For the text-containing cell, return its midpoint in (X, Y) coordinate format. 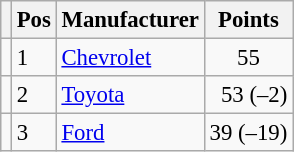
Ford (130, 133)
2 (34, 95)
Chevrolet (130, 58)
53 (–2) (248, 95)
1 (34, 58)
Pos (34, 20)
Manufacturer (130, 20)
3 (34, 133)
55 (248, 58)
Toyota (130, 95)
Points (248, 20)
39 (–19) (248, 133)
